From the cell containing the given text, extract its center point as (x, y) coordinate. 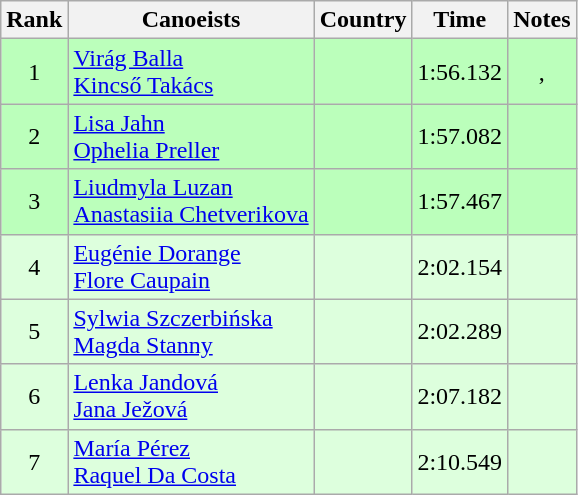
Rank (34, 20)
2:02.154 (460, 266)
2:07.182 (460, 396)
Virág BallaKincső Takács (191, 72)
4 (34, 266)
2 (34, 136)
2:10.549 (460, 462)
1:56.132 (460, 72)
Lenka JandováJana Ježová (191, 396)
Sylwia SzczerbińskaMagda Stanny (191, 332)
Country (363, 20)
Eugénie DorangeFlore Caupain (191, 266)
Lisa JahnOphelia Preller (191, 136)
5 (34, 332)
Canoeists (191, 20)
3 (34, 202)
Notes (542, 20)
María PérezRaquel Da Costa (191, 462)
Liudmyla LuzanAnastasiia Chetverikova (191, 202)
1 (34, 72)
Time (460, 20)
6 (34, 396)
1:57.082 (460, 136)
7 (34, 462)
, (542, 72)
2:02.289 (460, 332)
1:57.467 (460, 202)
